Pinpoint the cell where the given text exists, returning its [x, y] midpoint coordinate. 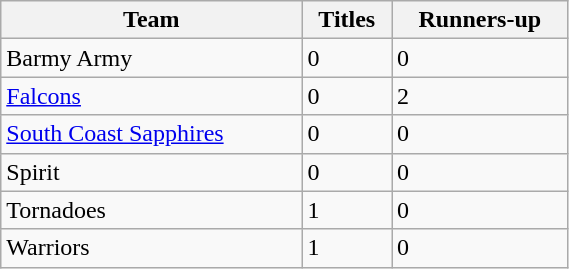
Tornadoes [152, 210]
Titles [347, 20]
Team [152, 20]
Barmy Army [152, 58]
Falcons [152, 96]
Runners-up [480, 20]
2 [480, 96]
Warriors [152, 248]
South Coast Sapphires [152, 134]
Spirit [152, 172]
